Provide the (X, Y) coordinate of the cell's center where the given text is located.  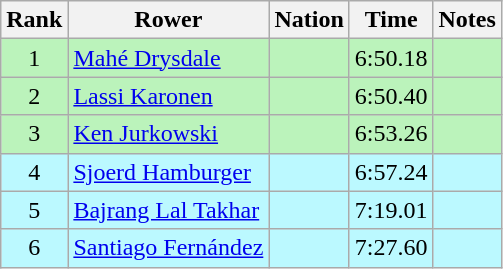
7:19.01 (391, 210)
Rank (34, 20)
Notes (467, 20)
3 (34, 134)
6 (34, 248)
Santiago Fernández (168, 248)
1 (34, 58)
2 (34, 96)
Time (391, 20)
Nation (309, 20)
Lassi Karonen (168, 96)
6:50.18 (391, 58)
Bajrang Lal Takhar (168, 210)
4 (34, 172)
Mahé Drysdale (168, 58)
6:57.24 (391, 172)
Sjoerd Hamburger (168, 172)
Rower (168, 20)
5 (34, 210)
Ken Jurkowski (168, 134)
6:53.26 (391, 134)
6:50.40 (391, 96)
7:27.60 (391, 248)
